From the cell containing the given text, extract its center point as (X, Y) coordinate. 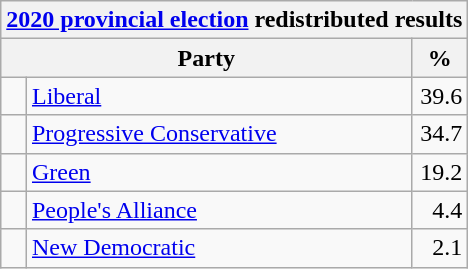
Party (206, 58)
34.7 (440, 134)
2020 provincial election redistributed results (234, 20)
39.6 (440, 96)
% (440, 58)
People's Alliance (218, 210)
2.1 (440, 248)
Liberal (218, 96)
19.2 (440, 172)
4.4 (440, 210)
Green (218, 172)
New Democratic (218, 248)
Progressive Conservative (218, 134)
